Pinpoint the cell where the given text exists, returning its [X, Y] midpoint coordinate. 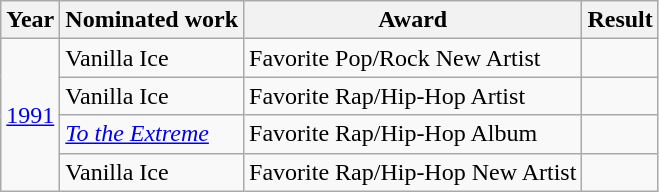
Favorite Rap/Hip-Hop Album [413, 134]
Favorite Pop/Rock New Artist [413, 58]
Year [30, 20]
Award [413, 20]
Result [620, 20]
Favorite Rap/Hip-Hop New Artist [413, 172]
To the Extreme [152, 134]
Nominated work [152, 20]
Favorite Rap/Hip-Hop Artist [413, 96]
1991 [30, 115]
